From the cell containing the given text, extract its center point as (x, y) coordinate. 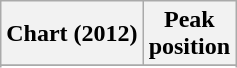
Chart (2012) (72, 34)
Peak position (189, 34)
